Provide the (x, y) coordinate of the cell's center where the given text is located.  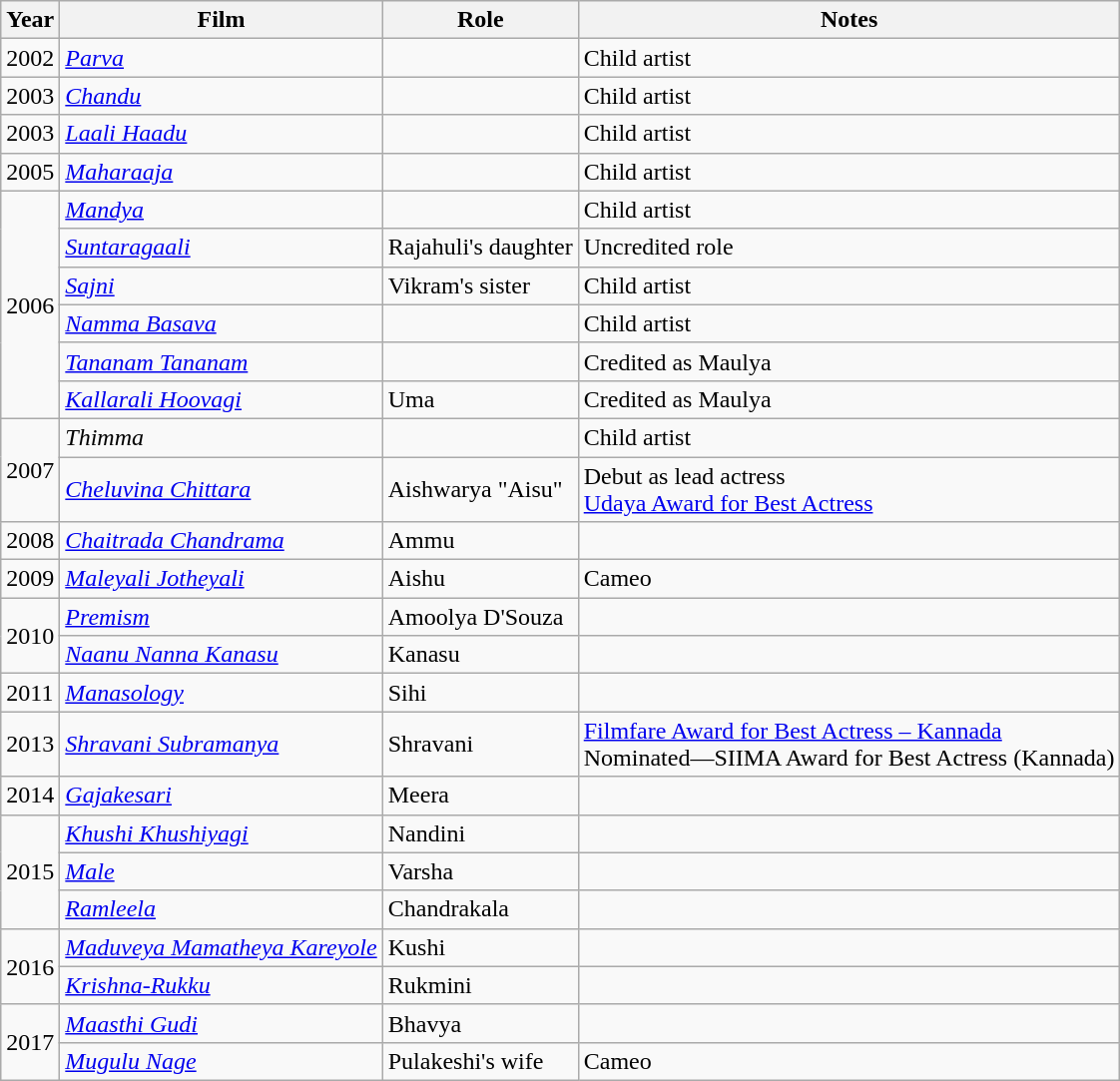
2007 (30, 469)
2009 (30, 579)
Premism (222, 617)
Maduveya Mamatheya Kareyole (222, 947)
Krishna-Rukku (222, 985)
Mandya (222, 210)
Khushi Khushiyagi (222, 833)
2015 (30, 871)
Shravani Subramanya (222, 745)
Rukmini (480, 985)
Maharaaja (222, 172)
Maasthi Gudi (222, 1023)
Chandu (222, 96)
Ammu (480, 541)
Rajahuli's daughter (480, 248)
Nandini (480, 833)
2005 (30, 172)
Gajakesari (222, 796)
Aishu (480, 579)
Male (222, 871)
Chaitrada Chandrama (222, 541)
Thimma (222, 437)
Amoolya D'Souza (480, 617)
2013 (30, 745)
Kallarali Hoovagi (222, 399)
Uma (480, 399)
2008 (30, 541)
Kanasu (480, 655)
Tananam Tananam (222, 361)
Meera (480, 796)
Pulakeshi's wife (480, 1061)
Mugulu Nage (222, 1061)
Filmfare Award for Best Actress – KannadaNominated—SIIMA Award for Best Actress (Kannada) (848, 745)
Film (222, 20)
2002 (30, 58)
Laali Haadu (222, 134)
2016 (30, 966)
Varsha (480, 871)
Role (480, 20)
Uncredited role (848, 248)
Manasology (222, 693)
Parva (222, 58)
Kushi (480, 947)
Vikram's sister (480, 285)
Year (30, 20)
Chandrakala (480, 909)
Ramleela (222, 909)
Shravani (480, 745)
Naanu Nanna Kanasu (222, 655)
2014 (30, 796)
2011 (30, 693)
2006 (30, 304)
Cheluvina Chittara (222, 489)
Aishwarya "Aisu" (480, 489)
Sihi (480, 693)
Maleyali Jotheyali (222, 579)
Debut as lead actress Udaya Award for Best Actress (848, 489)
Sajni (222, 285)
Namma Basava (222, 323)
2017 (30, 1042)
2010 (30, 636)
Suntaragaali (222, 248)
Bhavya (480, 1023)
Notes (848, 20)
